Extract the [x, y] coordinate from the center of the cell holding the provided text.  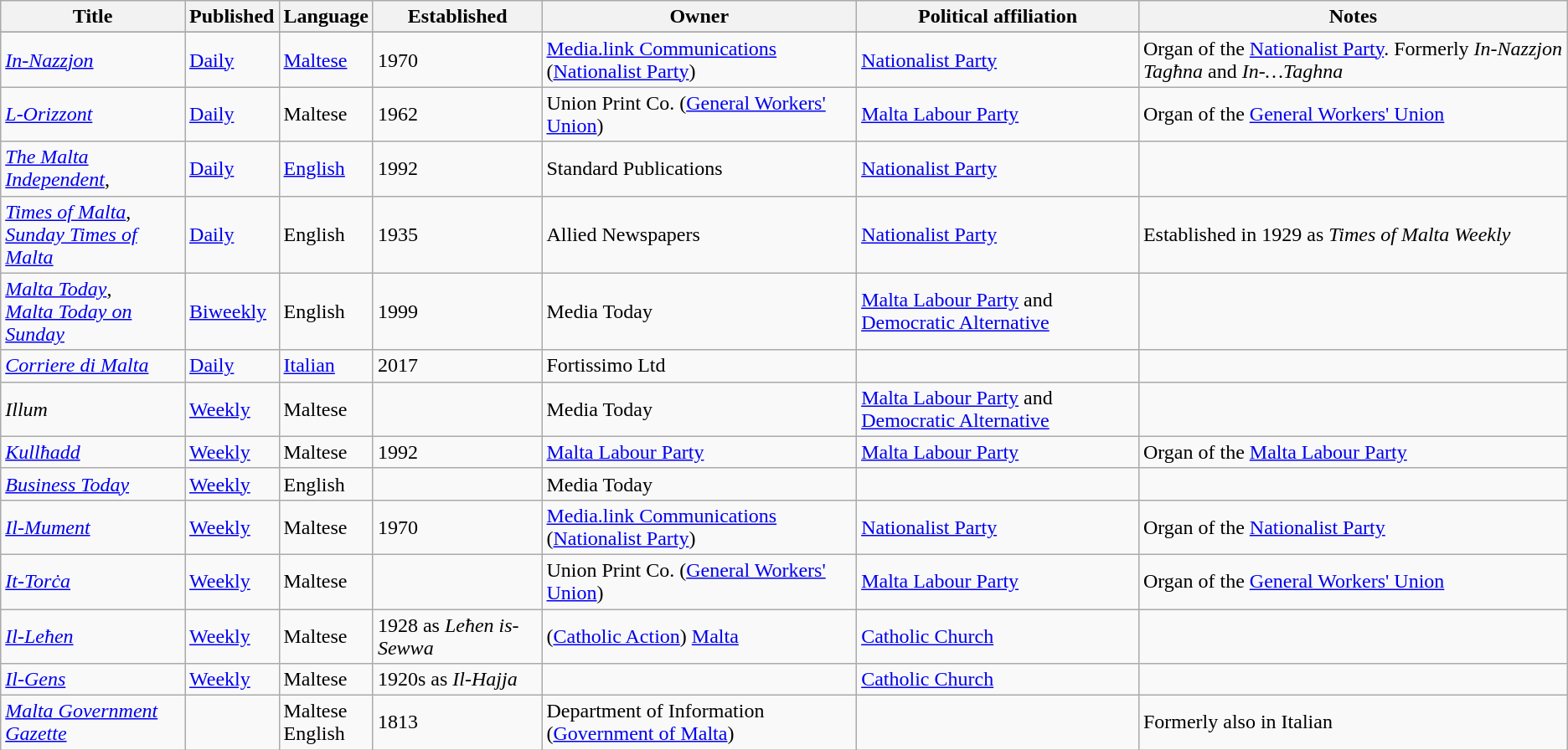
In-Nazzjon [93, 60]
Language [326, 17]
1813 [457, 723]
Times of Malta,Sunday Times of Malta [93, 234]
(Catholic Action) Malta [699, 636]
Established in 1929 as Times of Malta Weekly [1353, 234]
Fortissimo Ltd [699, 366]
Title [93, 17]
It-Torċa [93, 581]
Owner [699, 17]
MalteseEnglish [326, 723]
Organ of the Nationalist Party. Formerly In-Nazzjon Tagħna and In-…Taghna [1353, 60]
Illum [93, 408]
Allied Newspapers [699, 234]
Published [232, 17]
The Malta Independent, [93, 169]
Il-Mument [93, 527]
1920s as Il-Hajja [457, 680]
Malta Government Gazette [93, 723]
Established [457, 17]
1962 [457, 114]
1928 as Leħen is-Sewwa [457, 636]
Il-Leħen [93, 636]
2017 [457, 366]
Malta Today,Malta Today on Sunday [93, 311]
1935 [457, 234]
Kullħadd [93, 452]
Il-Gens [93, 680]
1999 [457, 311]
Biweekly [232, 311]
Business Today [93, 484]
Organ of the Malta Labour Party [1353, 452]
Italian [326, 366]
Corriere di Malta [93, 366]
Department of Information (Government of Malta) [699, 723]
Political affiliation [998, 17]
L-Orizzont [93, 114]
Formerly also in Italian [1353, 723]
Organ of the Nationalist Party [1353, 527]
Notes [1353, 17]
Standard Publications [699, 169]
